Identify which cell holds the provided text, then report its (X, Y) central coordinate. 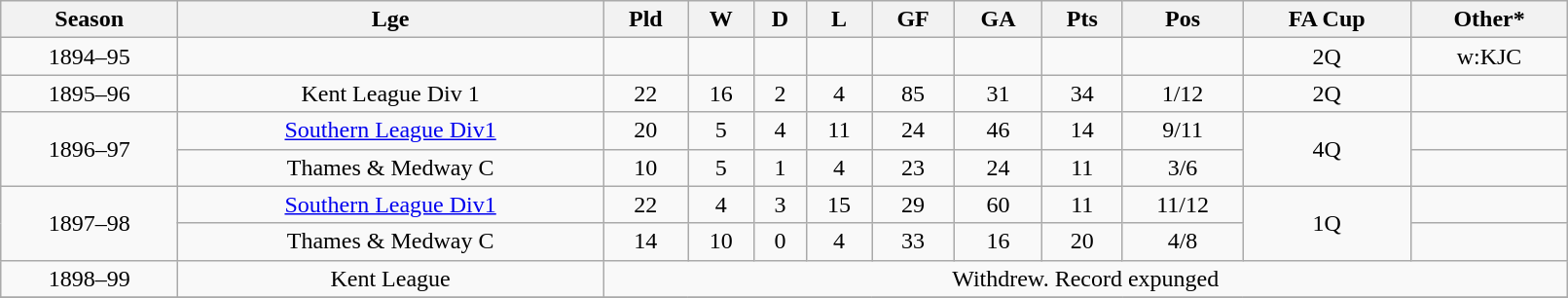
3/6 (1183, 168)
Other* (1489, 19)
23 (913, 168)
GF (913, 19)
29 (913, 205)
1896–97 (90, 149)
33 (913, 242)
Kent League (391, 279)
1895–96 (90, 93)
1897–98 (90, 223)
L (839, 19)
Season (90, 19)
4/8 (1183, 242)
FA Cup (1327, 19)
3 (780, 205)
1/12 (1183, 93)
Pld (646, 19)
Pos (1183, 19)
15 (839, 205)
1Q (1327, 223)
GA (999, 19)
0 (780, 242)
2 (780, 93)
Withdrew. Record expunged (1086, 279)
11/12 (1183, 205)
D (780, 19)
Pts (1082, 19)
34 (1082, 93)
W (720, 19)
Lge (391, 19)
31 (999, 93)
Kent League Div 1 (391, 93)
1894–95 (90, 56)
1 (780, 168)
w:KJC (1489, 56)
9/11 (1183, 130)
85 (913, 93)
46 (999, 130)
60 (999, 205)
1898–99 (90, 279)
4Q (1327, 149)
